Locate the cell with the specified text and output its [x, y] center coordinate. 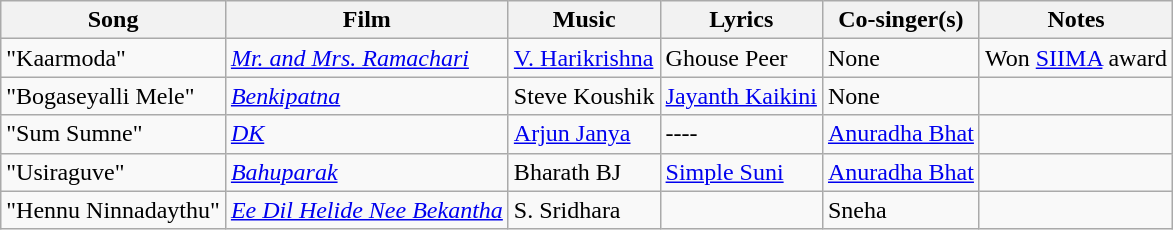
Ee Dil Helide Nee Bekantha [366, 210]
"Bogaseyalli Mele" [114, 96]
Song [114, 20]
Simple Suni [741, 172]
Bahuparak [366, 172]
---- [741, 134]
DK [366, 134]
Won SIIMA award [1076, 58]
Bharath BJ [584, 172]
Lyrics [741, 20]
Arjun Janya [584, 134]
S. Sridhara [584, 210]
Sneha [900, 210]
"Sum Sumne" [114, 134]
Ghouse Peer [741, 58]
V. Harikrishna [584, 58]
"Kaarmoda" [114, 58]
Benkipatna [366, 96]
"Usiraguve" [114, 172]
Music [584, 20]
Film [366, 20]
Co-singer(s) [900, 20]
Jayanth Kaikini [741, 96]
Steve Koushik [584, 96]
Mr. and Mrs. Ramachari [366, 58]
Notes [1076, 20]
"Hennu Ninnadaythu" [114, 210]
